Locate the cell with the specified text and output its [x, y] center coordinate. 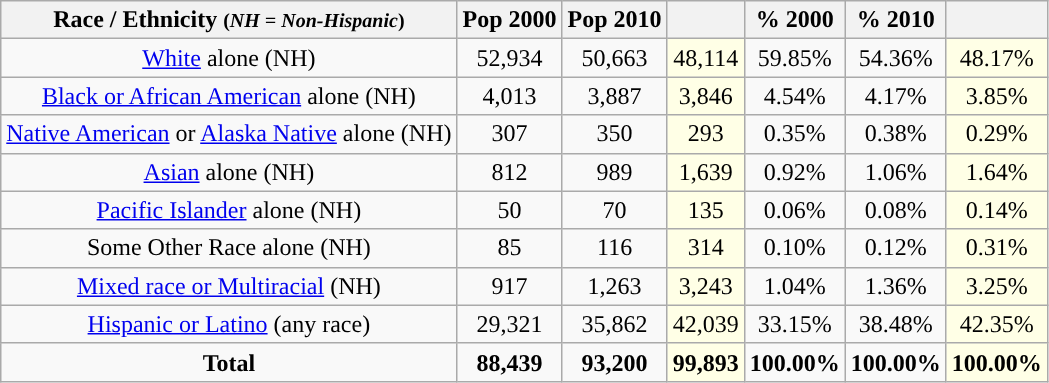
4.54% [794, 96]
1,263 [614, 286]
1.06% [896, 172]
% 2010 [896, 20]
3.85% [996, 96]
0.10% [794, 248]
1.04% [794, 286]
48.17% [996, 58]
Pop 2010 [614, 20]
989 [614, 172]
Pop 2000 [510, 20]
0.29% [996, 134]
70 [614, 210]
1.36% [896, 286]
0.14% [996, 210]
93,200 [614, 362]
0.38% [896, 134]
1.64% [996, 172]
88,439 [510, 362]
Black or African American alone (NH) [229, 96]
350 [614, 134]
917 [510, 286]
% 2000 [794, 20]
1,639 [706, 172]
4.17% [896, 96]
293 [706, 134]
0.31% [996, 248]
314 [706, 248]
85 [510, 248]
0.06% [794, 210]
50 [510, 210]
3,243 [706, 286]
Some Other Race alone (NH) [229, 248]
42.35% [996, 324]
3.25% [996, 286]
54.36% [896, 58]
29,321 [510, 324]
35,862 [614, 324]
116 [614, 248]
42,039 [706, 324]
812 [510, 172]
Hispanic or Latino (any race) [229, 324]
33.15% [794, 324]
Total [229, 362]
52,934 [510, 58]
0.12% [896, 248]
38.48% [896, 324]
0.35% [794, 134]
Native American or Alaska Native alone (NH) [229, 134]
Asian alone (NH) [229, 172]
48,114 [706, 58]
White alone (NH) [229, 58]
3,887 [614, 96]
4,013 [510, 96]
3,846 [706, 96]
Pacific Islander alone (NH) [229, 210]
0.08% [896, 210]
99,893 [706, 362]
Race / Ethnicity (NH = Non-Hispanic) [229, 20]
0.92% [794, 172]
307 [510, 134]
50,663 [614, 58]
Mixed race or Multiracial (NH) [229, 286]
135 [706, 210]
59.85% [794, 58]
